Detect which cell encompasses the target text, then output its [X, Y] center coordinate. 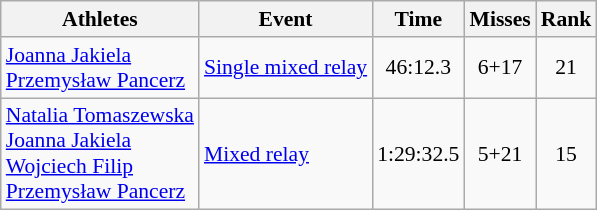
1:29:32.5 [418, 154]
46:12.3 [418, 68]
6+17 [500, 68]
15 [566, 154]
Misses [500, 19]
Single mixed relay [286, 68]
Event [286, 19]
Athletes [100, 19]
Rank [566, 19]
Natalia TomaszewskaJoanna JakielaWojciech FilipPrzemysław Pancerz [100, 154]
Joanna JakielaPrzemysław Pancerz [100, 68]
5+21 [500, 154]
21 [566, 68]
Mixed relay [286, 154]
Time [418, 19]
